Return the [X, Y] coordinate for the center point of the cell that contains the specified text.  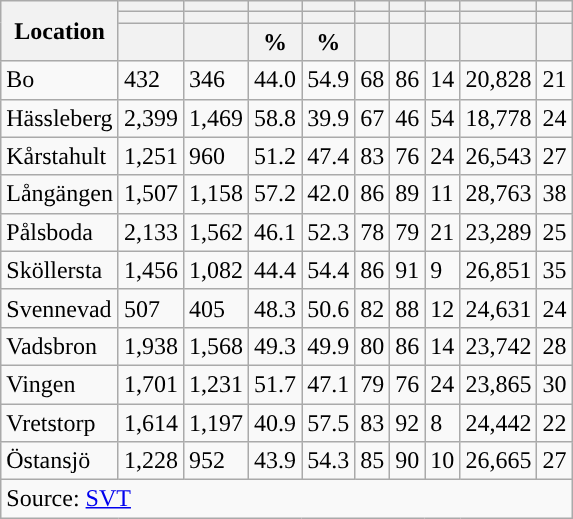
23,742 [498, 346]
28,763 [498, 194]
35 [554, 270]
1,701 [150, 384]
78 [372, 232]
25 [554, 232]
Svennevad [60, 308]
8 [442, 423]
1,228 [150, 461]
10 [442, 461]
23,865 [498, 384]
42.0 [328, 194]
26,851 [498, 270]
46.1 [276, 232]
Vadsbron [60, 346]
49.3 [276, 346]
346 [216, 80]
Vretstorp [60, 423]
Source: SVT [286, 499]
1,562 [216, 232]
38 [554, 194]
Location [60, 31]
1,507 [150, 194]
49.9 [328, 346]
24,442 [498, 423]
22 [554, 423]
Vingen [60, 384]
85 [372, 461]
Pålsboda [60, 232]
44.0 [276, 80]
1,614 [150, 423]
1,197 [216, 423]
432 [150, 80]
91 [408, 270]
51.2 [276, 156]
89 [408, 194]
68 [372, 80]
Bo [60, 80]
26,543 [498, 156]
57.2 [276, 194]
50.6 [328, 308]
54 [442, 118]
54.3 [328, 461]
48.3 [276, 308]
1,251 [150, 156]
1,568 [216, 346]
80 [372, 346]
1,082 [216, 270]
47.1 [328, 384]
18,778 [498, 118]
43.9 [276, 461]
39.9 [328, 118]
Östansjö [60, 461]
1,938 [150, 346]
507 [150, 308]
1,158 [216, 194]
28 [554, 346]
1,231 [216, 384]
57.5 [328, 423]
20,828 [498, 80]
405 [216, 308]
2,133 [150, 232]
952 [216, 461]
24,631 [498, 308]
92 [408, 423]
52.3 [328, 232]
Långängen [60, 194]
11 [442, 194]
40.9 [276, 423]
1,469 [216, 118]
960 [216, 156]
Kårstahult [60, 156]
1,456 [150, 270]
47.4 [328, 156]
Hässleberg [60, 118]
58.8 [276, 118]
88 [408, 308]
9 [442, 270]
90 [408, 461]
82 [372, 308]
2,399 [150, 118]
30 [554, 384]
23,289 [498, 232]
54.9 [328, 80]
46 [408, 118]
26,665 [498, 461]
51.7 [276, 384]
67 [372, 118]
54.4 [328, 270]
12 [442, 308]
Sköllersta [60, 270]
44.4 [276, 270]
